Identify which cell holds the provided text, then report its (X, Y) central coordinate. 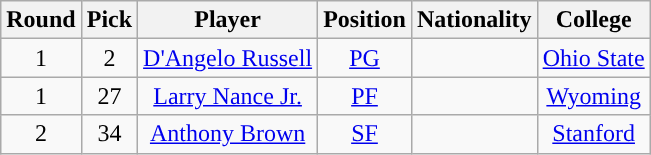
Anthony Brown (228, 134)
Wyoming (594, 96)
Larry Nance Jr. (228, 96)
D'Angelo Russell (228, 58)
College (594, 20)
Player (228, 20)
Round (41, 20)
PG (365, 58)
PF (365, 96)
Stanford (594, 134)
Ohio State (594, 58)
Pick (109, 20)
Nationality (474, 20)
Position (365, 20)
SF (365, 134)
34 (109, 134)
27 (109, 96)
